Output the (x, y) coordinate of the center of the cell containing the given text.  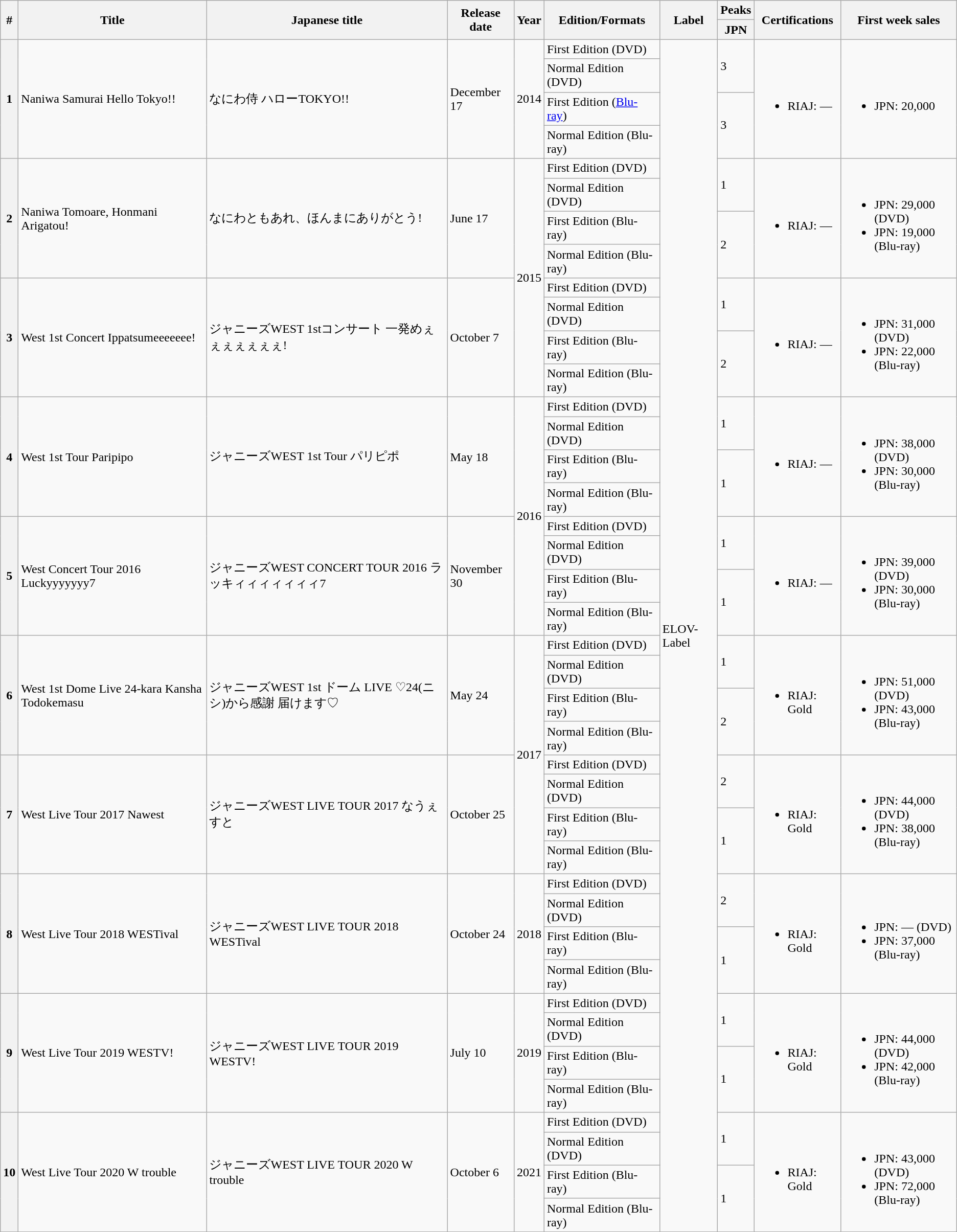
ELOV-Label (689, 635)
Japanese title (327, 20)
JPN: 51,000 (DVD)JPN: 43,000 (Blu-ray) (899, 695)
7 (9, 814)
Certifications (797, 20)
November 30 (481, 576)
JPN: 31,000 (DVD)JPN: 22,000 (Blu-ray) (899, 337)
Year (529, 20)
West 1st Tour Paripipo (112, 457)
ジャニーズWEST LIVE TOUR 2020 W trouble (327, 1172)
5 (9, 576)
2018 (529, 933)
JPN (736, 30)
# (9, 20)
2021 (529, 1172)
JPN: 43,000 (DVD)JPN: 72,000 (Blu-ray) (899, 1172)
10 (9, 1172)
9 (9, 1053)
JPN: 38,000 (DVD)JPN: 30,000 (Blu-ray) (899, 457)
Peaks (736, 10)
2016 (529, 516)
West Concert Tour 2016 Luckyyyyyyy7 (112, 576)
2019 (529, 1053)
ジャニーズWEST 1st Tour パリピポ (327, 457)
6 (9, 695)
2014 (529, 99)
Title (112, 20)
なにわともあれ、ほんまにありがとう! (327, 218)
West Live Tour 2019 WESTV! (112, 1053)
ジャニーズWEST 1stコンサート 一発めぇぇぇぇぇぇぇ! (327, 337)
JPN: 39,000 (DVD)JPN: 30,000 (Blu-ray) (899, 576)
Release date (481, 20)
Label (689, 20)
2015 (529, 278)
2017 (529, 755)
ジャニーズWEST 1st ドーム LIVE ♡24(ニシ)から感謝 届けます♡ (327, 695)
West Live Tour 2018 WESTival (112, 933)
ジャニーズWEST LIVE TOUR 2018 WESTival (327, 933)
October 24 (481, 933)
October 7 (481, 337)
October 25 (481, 814)
October 6 (481, 1172)
West Live Tour 2017 Nawest (112, 814)
First week sales (899, 20)
なにわ侍 ハローTOKYO!! (327, 99)
ジャニーズWEST CONCERT TOUR 2016 ラッキィィィィィィィ7 (327, 576)
West Live Tour 2020 W trouble (112, 1172)
JPN: 44,000 (DVD)JPN: 42,000 (Blu-ray) (899, 1053)
JPN: 20,000 (899, 99)
8 (9, 933)
Edition/Formats (602, 20)
July 10 (481, 1053)
4 (9, 457)
Naniwa Tomoare, Honmani Arigatou! (112, 218)
JPN: 44,000 (DVD)JPN: 38,000 (Blu-ray) (899, 814)
May 18 (481, 457)
Naniwa Samurai Hello Tokyo!! (112, 99)
May 24 (481, 695)
JPN: — (DVD)JPN: 37,000 (Blu-ray) (899, 933)
JPN: 29,000 (DVD)JPN: 19,000 (Blu-ray) (899, 218)
December 17 (481, 99)
West 1st Concert Ippatsumeeeeeee! (112, 337)
ジャニーズWEST LIVE TOUR 2019 WESTV! (327, 1053)
June 17 (481, 218)
West 1st Dome Live 24-kara Kansha Todokemasu (112, 695)
ジャニーズWEST LIVE TOUR 2017 なうぇすと (327, 814)
